For the text-containing cell, return its midpoint in [X, Y] coordinate format. 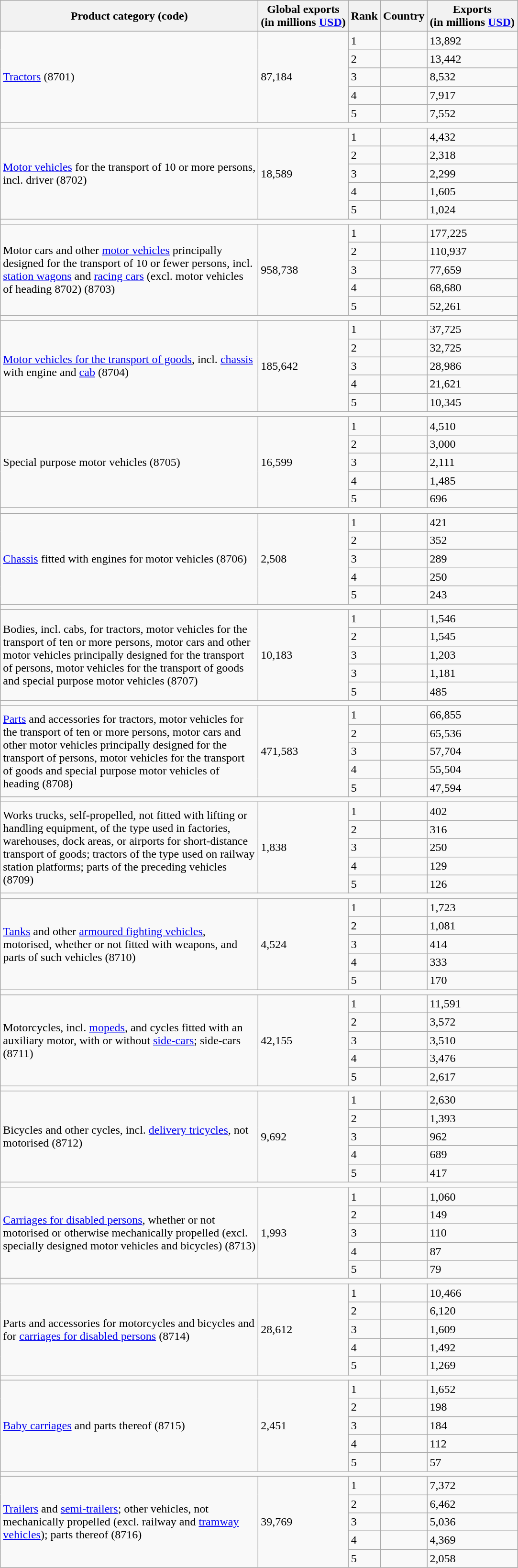
2,508 [303, 559]
110 [472, 1233]
39,769 [303, 1522]
1,060 [472, 1196]
112 [472, 1444]
7,917 [472, 95]
2,299 [472, 173]
87,184 [303, 77]
10,345 [472, 402]
1,723 [472, 907]
10,183 [303, 655]
184 [472, 1425]
149 [472, 1215]
4,510 [472, 426]
471,583 [303, 751]
Motorcycles, incl. mopeds, and cycles fitted with an auxiliary motor, with or without side-cars; side-cars (8711) [129, 1040]
28,612 [303, 1329]
962 [472, 1137]
3,572 [472, 1022]
4,524 [303, 944]
Exports(in millions USD) [472, 16]
52,261 [472, 306]
1,609 [472, 1329]
68,680 [472, 288]
4,369 [472, 1540]
Global exports(in millions USD) [303, 16]
13,442 [472, 59]
129 [472, 866]
9,692 [303, 1137]
Chassis fitted with engines for motor vehicles (8706) [129, 559]
2,318 [472, 155]
126 [472, 884]
185,642 [303, 366]
Trailers and semi-trailers; other vehicles, not mechanically propelled (excl. railway and tramway vehicles); parts thereof (8716) [129, 1522]
4,432 [472, 137]
55,504 [472, 770]
2,630 [472, 1100]
11,591 [472, 1004]
958,738 [303, 270]
7,372 [472, 1485]
87 [472, 1251]
7,552 [472, 113]
485 [472, 691]
316 [472, 829]
47,594 [472, 788]
5,036 [472, 1522]
243 [472, 595]
3,000 [472, 444]
2,451 [303, 1425]
414 [472, 944]
1,993 [303, 1233]
1,546 [472, 618]
3,510 [472, 1040]
Rank [364, 16]
13,892 [472, 41]
2,111 [472, 462]
Country [404, 16]
57,704 [472, 751]
18,589 [303, 173]
689 [472, 1155]
1,492 [472, 1347]
2,058 [472, 1558]
421 [472, 522]
Special purpose motor vehicles (8705) [129, 462]
57 [472, 1462]
1,024 [472, 210]
110,937 [472, 252]
2,617 [472, 1077]
Bicycles and other cycles, incl. delivery tricycles, not motorised (8712) [129, 1137]
289 [472, 559]
3,476 [472, 1059]
1,269 [472, 1366]
417 [472, 1173]
Parts and accessories for motorcycles and bicycles and for carriages for disabled persons (8714) [129, 1329]
16,599 [303, 462]
8,532 [472, 77]
402 [472, 811]
1,485 [472, 481]
32,725 [472, 348]
10,466 [472, 1293]
1,393 [472, 1118]
6,462 [472, 1503]
79 [472, 1270]
37,725 [472, 330]
352 [472, 541]
66,855 [472, 715]
1,605 [472, 191]
6,120 [472, 1311]
1,545 [472, 637]
1,203 [472, 655]
170 [472, 980]
Motor vehicles for the transport of goods, incl. chassis with engine and cab (8704) [129, 366]
1,838 [303, 848]
1,652 [472, 1389]
77,659 [472, 270]
1,181 [472, 673]
65,536 [472, 733]
Tractors (8701) [129, 77]
Baby carriages and parts thereof (8715) [129, 1425]
696 [472, 499]
198 [472, 1407]
1,081 [472, 926]
28,986 [472, 366]
Product category (code) [129, 16]
Motor vehicles for the transport of 10 or more persons, incl. driver (8702) [129, 173]
333 [472, 962]
42,155 [303, 1040]
177,225 [472, 233]
Tanks and other armoured fighting vehicles, motorised, whether or not fitted with weapons, and parts of such vehicles (8710) [129, 944]
21,621 [472, 384]
